Pinpoint the cell where the given text exists, returning its [X, Y] midpoint coordinate. 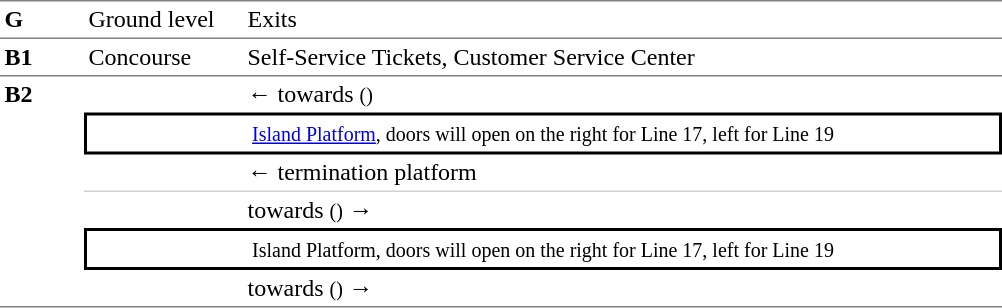
Self-Service Tickets, Customer Service Center [622, 58]
Exits [622, 20]
← towards () [622, 94]
B2 [42, 192]
Concourse [164, 58]
← termination platform [622, 173]
B1 [42, 58]
G [42, 20]
Ground level [164, 20]
